Search for the cell housing the specified text and yield its (X, Y) center coordinate. 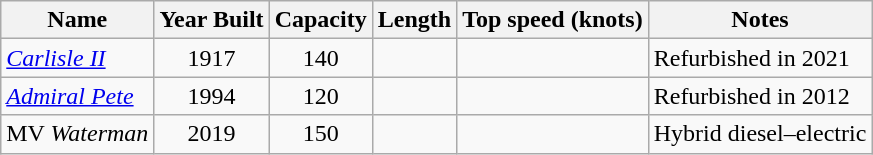
Name (78, 20)
140 (320, 58)
Year Built (212, 20)
Refurbished in 2021 (760, 58)
Length (414, 20)
Capacity (320, 20)
120 (320, 96)
MV Waterman (78, 134)
Notes (760, 20)
Carlisle II (78, 58)
1994 (212, 96)
Hybrid diesel–electric (760, 134)
150 (320, 134)
Refurbished in 2012 (760, 96)
1917 (212, 58)
2019 (212, 134)
Top speed (knots) (553, 20)
Admiral Pete (78, 96)
